Extract the [X, Y] coordinate from the center of the cell holding the provided text.  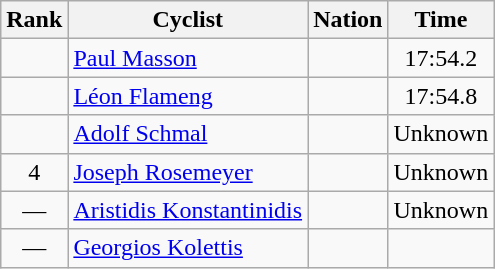
Aristidis Konstantinidis [188, 210]
17:54.8 [441, 96]
17:54.2 [441, 58]
Rank [34, 20]
Cyclist [188, 20]
Paul Masson [188, 58]
Time [441, 20]
Léon Flameng [188, 96]
Joseph Rosemeyer [188, 172]
4 [34, 172]
Georgios Kolettis [188, 248]
Nation [348, 20]
Adolf Schmal [188, 134]
